Find where the given text appears and provide that cell's center as [X, Y] coordinate. 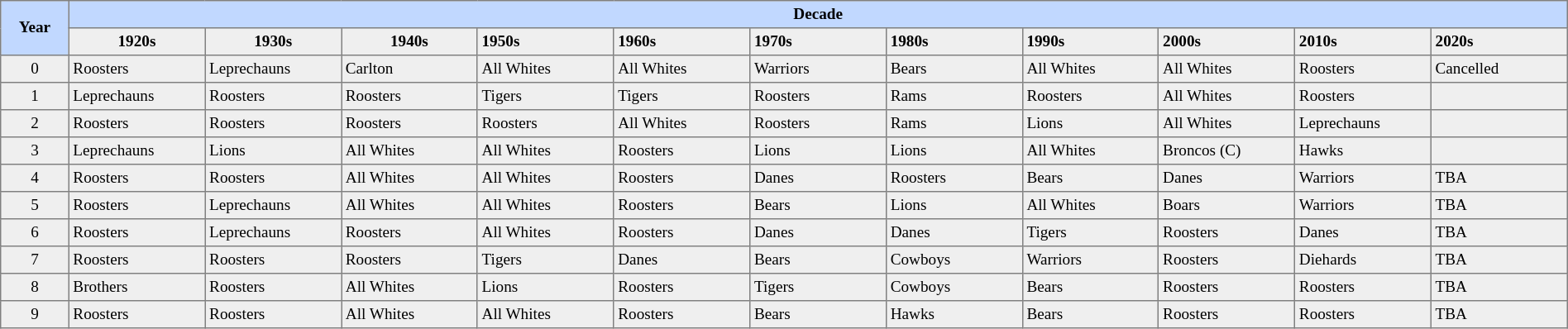
1970s [819, 41]
2010s [1363, 41]
Carlton [410, 69]
1 [35, 96]
Decade [818, 15]
2000s [1227, 41]
2020s [1499, 41]
1940s [410, 41]
6 [35, 233]
Brothers [137, 288]
1920s [137, 41]
4 [35, 179]
1930s [273, 41]
8 [35, 288]
Boars [1227, 205]
2 [35, 124]
Diehards [1363, 260]
Cancelled [1499, 69]
7 [35, 260]
Broncos (C) [1227, 150]
0 [35, 69]
5 [35, 205]
3 [35, 150]
1990s [1090, 41]
Year [35, 28]
9 [35, 314]
1950s [546, 41]
1960s [681, 41]
1980s [954, 41]
